Extract the [x, y] coordinate from the center of the cell holding the provided text.  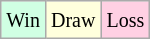
Win [24, 20]
Loss [126, 20]
Draw [72, 20]
